From the cell containing the given text, extract its center point as (X, Y) coordinate. 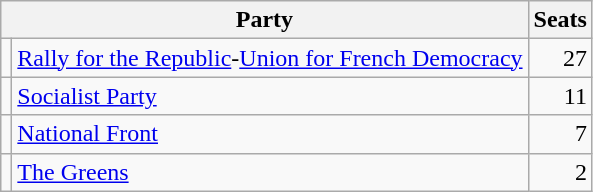
2 (560, 172)
27 (560, 58)
Seats (560, 20)
National Front (270, 134)
Rally for the Republic-Union for French Democracy (270, 58)
Party (264, 20)
7 (560, 134)
Socialist Party (270, 96)
The Greens (270, 172)
11 (560, 96)
